Determine the [X, Y] coordinate at the center of the cell enclosing the given text.  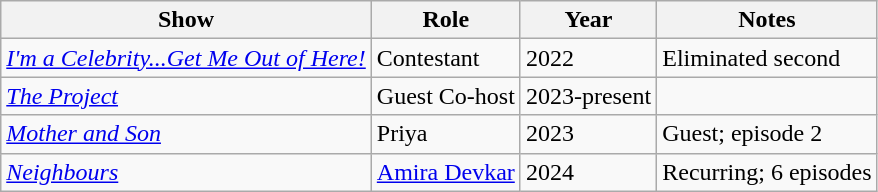
Mother and Son [186, 134]
Contestant [446, 58]
Show [186, 20]
The Project [186, 96]
Year [588, 20]
2022 [588, 58]
Recurring; 6 episodes [767, 172]
Notes [767, 20]
I'm a Celebrity...Get Me Out of Here! [186, 58]
Amira Devkar [446, 172]
2023 [588, 134]
2023-present [588, 96]
Neighbours [186, 172]
Guest; episode 2 [767, 134]
Priya [446, 134]
Eliminated second [767, 58]
Role [446, 20]
2024 [588, 172]
Guest Co-host [446, 96]
